Capture the cell that displays the provided text and extract its (X, Y) central coordinate. 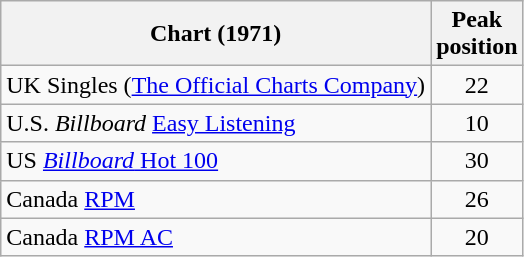
UK Singles (The Official Charts Company) (216, 85)
Peakposition (477, 34)
26 (477, 199)
20 (477, 237)
Canada RPM (216, 199)
10 (477, 123)
22 (477, 85)
Chart (1971) (216, 34)
US Billboard Hot 100 (216, 161)
30 (477, 161)
U.S. Billboard Easy Listening (216, 123)
Canada RPM AC (216, 237)
